Locate the cell with the specified text and output its (X, Y) center coordinate. 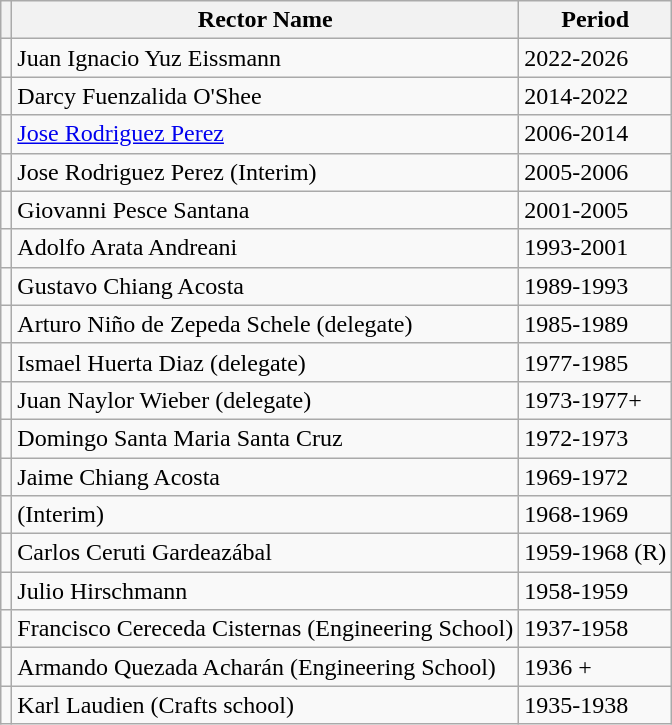
1935-1938 (596, 705)
2006-2014 (596, 134)
1977-1985 (596, 362)
1985-1989 (596, 324)
1958-1959 (596, 591)
1937-1958 (596, 629)
2005-2006 (596, 172)
Jose Rodriguez Perez (266, 134)
(Interim) (266, 515)
Ismael Huerta Diaz (delegate) (266, 362)
2022-2026 (596, 58)
Juan Naylor Wieber (delegate) (266, 400)
Francisco Cereceda Cisternas (Engineering School) (266, 629)
Jaime Chiang Acosta (266, 477)
Adolfo Arata Andreani (266, 248)
Gustavo Chiang Acosta (266, 286)
Giovanni Pesce Santana (266, 210)
1969-1972 (596, 477)
Domingo Santa Maria Santa Cruz (266, 438)
Period (596, 20)
Arturo Niño de Zepeda Schele (delegate) (266, 324)
2001-2005 (596, 210)
Karl Laudien (Crafts school) (266, 705)
1973-1977+ (596, 400)
Jose Rodriguez Perez (Interim) (266, 172)
Darcy Fuenzalida O'Shee (266, 96)
Armando Quezada Acharán (Engineering School) (266, 667)
1989-1993 (596, 286)
2014-2022 (596, 96)
Julio Hirschmann (266, 591)
1993-2001 (596, 248)
1936 + (596, 667)
Juan Ignacio Yuz Eissmann (266, 58)
1959-1968 (R) (596, 553)
1968-1969 (596, 515)
Rector Name (266, 20)
1972-1973 (596, 438)
Carlos Ceruti Gardeazábal (266, 553)
